For the text-containing cell, return its midpoint in (X, Y) coordinate format. 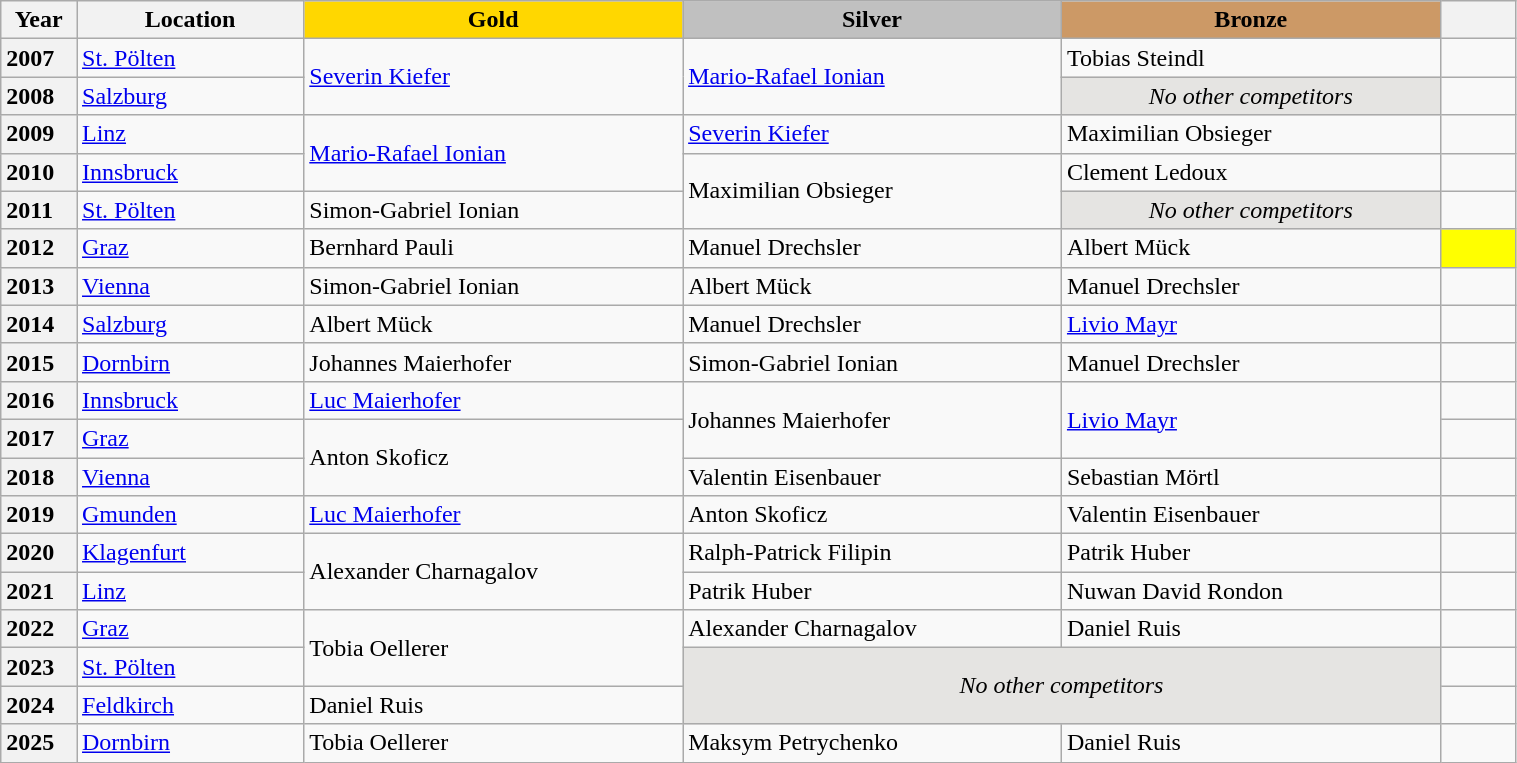
Year (39, 20)
2016 (39, 400)
2019 (39, 515)
2020 (39, 553)
2014 (39, 324)
2022 (39, 629)
Bernhard Pauli (494, 248)
Location (190, 20)
2011 (39, 210)
2023 (39, 667)
2010 (39, 172)
2012 (39, 248)
2024 (39, 705)
Bronze (1250, 20)
Maksym Petrychenko (872, 743)
Silver (872, 20)
2008 (39, 96)
2009 (39, 134)
Klagenfurt (190, 553)
Gold (494, 20)
2021 (39, 591)
2017 (39, 438)
2025 (39, 743)
Feldkirch (190, 705)
2018 (39, 477)
2007 (39, 58)
Sebastian Mörtl (1250, 477)
2015 (39, 362)
Clement Ledoux (1250, 172)
Nuwan David Rondon (1250, 591)
2013 (39, 286)
Gmunden (190, 515)
Ralph-Patrick Filipin (872, 553)
Tobias Steindl (1250, 58)
